Capture the cell that displays the provided text and extract its (x, y) central coordinate. 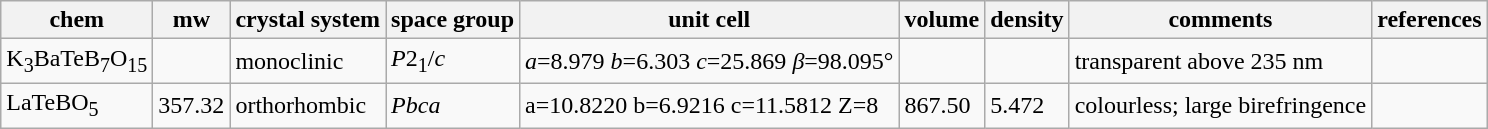
5.472 (1027, 105)
Pbca (453, 105)
a=10.8220 b=6.9216 c=11.5812 Z=8 (710, 105)
monoclinic (308, 61)
crystal system (308, 20)
comments (1220, 20)
mw (192, 20)
867.50 (942, 105)
space group (453, 20)
unit cell (710, 20)
transparent above 235 nm (1220, 61)
a=8.979 b=6.303 c=25.869 β=98.095° (710, 61)
colourless; large birefringence (1220, 105)
density (1027, 20)
references (1430, 20)
357.32 (192, 105)
chem (77, 20)
volume (942, 20)
P21/c (453, 61)
LaTeBO5 (77, 105)
orthorhombic (308, 105)
K3BaTeB7O15 (77, 61)
